From the cell containing the given text, extract its center point as (X, Y) coordinate. 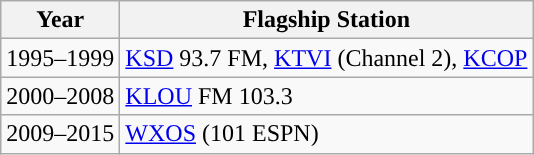
WXOS (101 ESPN) (326, 134)
1995–1999 (60, 58)
KSD 93.7 FM, KTVI (Channel 2), KCOP (326, 58)
KLOU FM 103.3 (326, 96)
2000–2008 (60, 96)
2009–2015 (60, 134)
Flagship Station (326, 20)
Year (60, 20)
